Locate the cell with the specified text and output its [x, y] center coordinate. 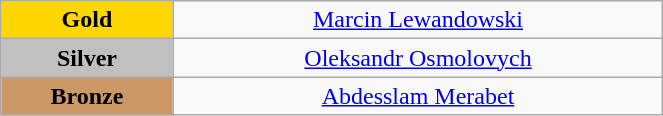
Oleksandr Osmolovych [418, 58]
Abdesslam Merabet [418, 96]
Silver [87, 58]
Bronze [87, 96]
Gold [87, 20]
Marcin Lewandowski [418, 20]
